Identify which cell holds the provided text, then report its [x, y] central coordinate. 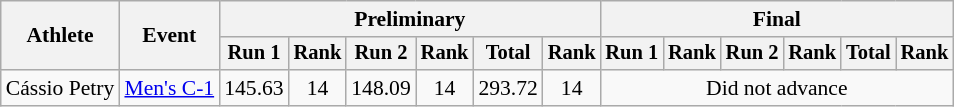
Preliminary [410, 19]
Final [776, 19]
Event [169, 36]
Athlete [60, 36]
145.63 [254, 88]
Men's C-1 [169, 88]
Did not advance [776, 88]
148.09 [380, 88]
293.72 [508, 88]
Cássio Petry [60, 88]
